Pinpoint the cell where the given text exists, returning its [x, y] midpoint coordinate. 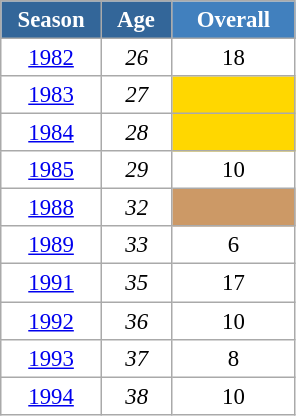
1989 [52, 245]
1985 [52, 170]
32 [136, 208]
29 [136, 170]
26 [136, 58]
1988 [52, 208]
38 [136, 396]
1994 [52, 396]
Season [52, 20]
37 [136, 358]
27 [136, 95]
1983 [52, 95]
17 [234, 283]
6 [234, 245]
Age [136, 20]
1984 [52, 133]
1992 [52, 321]
1991 [52, 283]
Overall [234, 20]
28 [136, 133]
33 [136, 245]
1993 [52, 358]
1982 [52, 58]
35 [136, 283]
18 [234, 58]
36 [136, 321]
8 [234, 358]
